Extract the (x, y) coordinate from the center of the cell holding the provided text.  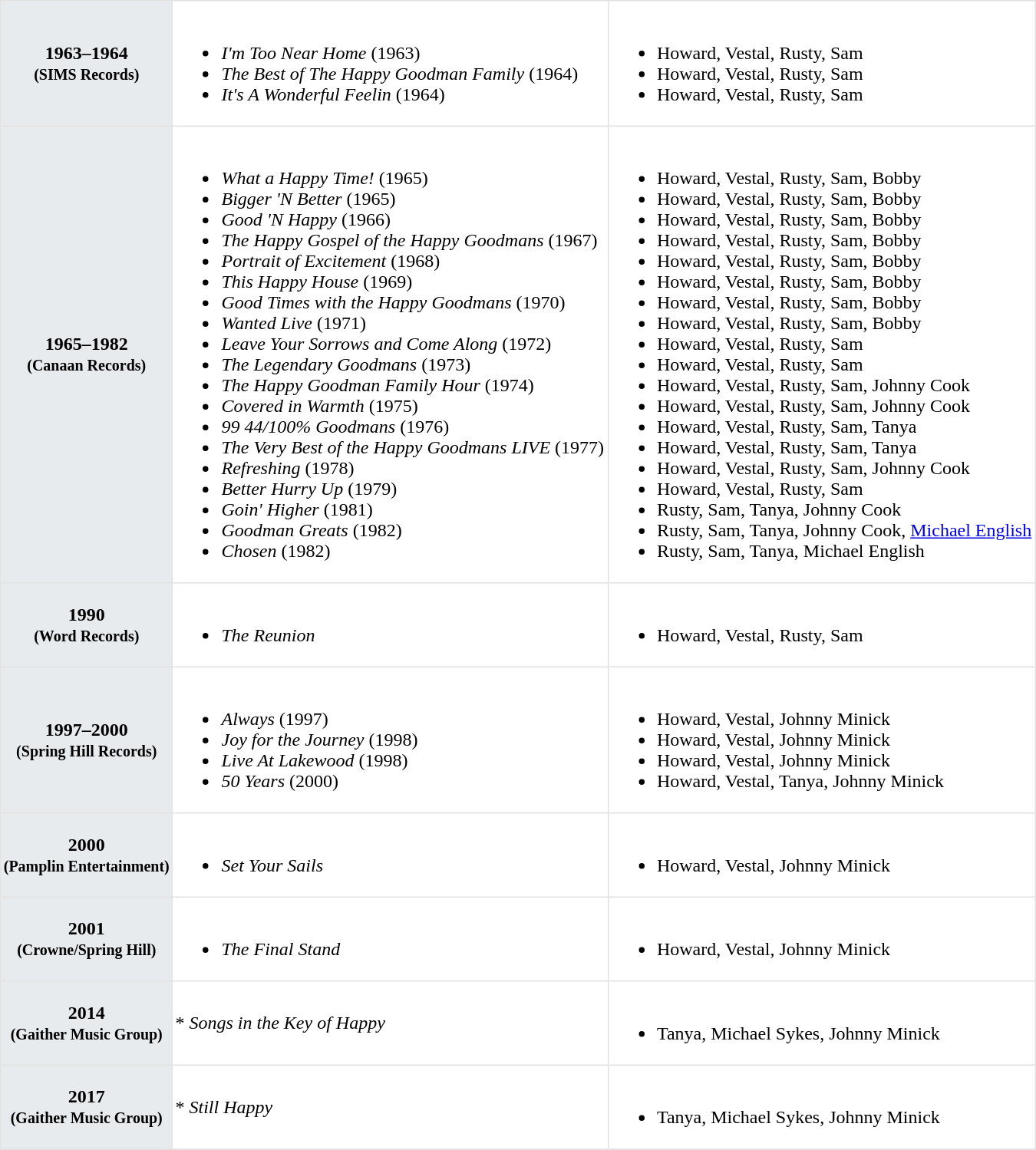
1963–1964(SIMS Records) (87, 64)
The Final Stand (390, 939)
The Reunion (390, 625)
Always (1997)Joy for the Journey (1998)Live At Lakewood (1998)50 Years (2000) (390, 740)
2000(Pamplin Entertainment) (87, 855)
1965–1982(Canaan Records) (87, 354)
2017(Gaither Music Group) (87, 1107)
Howard, Vestal, Rusty, SamHoward, Vestal, Rusty, SamHoward, Vestal, Rusty, Sam (821, 64)
Howard, Vestal, Johnny MinickHoward, Vestal, Johnny MinickHoward, Vestal, Johnny MinickHoward, Vestal, Tanya, Johnny Minick (821, 740)
Howard, Vestal, Rusty, Sam (821, 625)
1997–2000(Spring Hill Records) (87, 740)
* Still Happy (390, 1107)
* Songs in the Key of Happy (390, 1023)
I'm Too Near Home (1963)The Best of The Happy Goodman Family (1964)It's A Wonderful Feelin (1964) (390, 64)
Set Your Sails (390, 855)
1990(Word Records) (87, 625)
2014(Gaither Music Group) (87, 1023)
2001(Crowne/Spring Hill) (87, 939)
